Pinpoint the cell where the given text exists, returning its (x, y) midpoint coordinate. 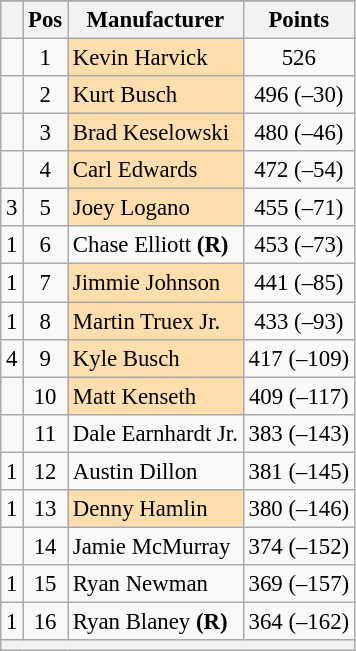
Points (298, 20)
Chase Elliott (R) (156, 245)
15 (46, 584)
12 (46, 471)
13 (46, 509)
10 (46, 396)
Joey Logano (156, 208)
Kyle Busch (156, 358)
Dale Earnhardt Jr. (156, 433)
364 (–162) (298, 621)
Pos (46, 20)
455 (–71) (298, 208)
441 (–85) (298, 283)
6 (46, 245)
Ryan Blaney (R) (156, 621)
374 (–152) (298, 546)
417 (–109) (298, 358)
380 (–146) (298, 509)
2 (46, 95)
5 (46, 208)
8 (46, 321)
Austin Dillon (156, 471)
526 (298, 58)
Carl Edwards (156, 170)
14 (46, 546)
Jamie McMurray (156, 546)
472 (–54) (298, 170)
Jimmie Johnson (156, 283)
453 (–73) (298, 245)
Manufacturer (156, 20)
11 (46, 433)
383 (–143) (298, 433)
9 (46, 358)
496 (–30) (298, 95)
Denny Hamlin (156, 509)
369 (–157) (298, 584)
480 (–46) (298, 133)
16 (46, 621)
Brad Keselowski (156, 133)
Kevin Harvick (156, 58)
Ryan Newman (156, 584)
433 (–93) (298, 321)
381 (–145) (298, 471)
Kurt Busch (156, 95)
7 (46, 283)
Martin Truex Jr. (156, 321)
Matt Kenseth (156, 396)
409 (–117) (298, 396)
